From the cell containing the given text, extract its center point as [x, y] coordinate. 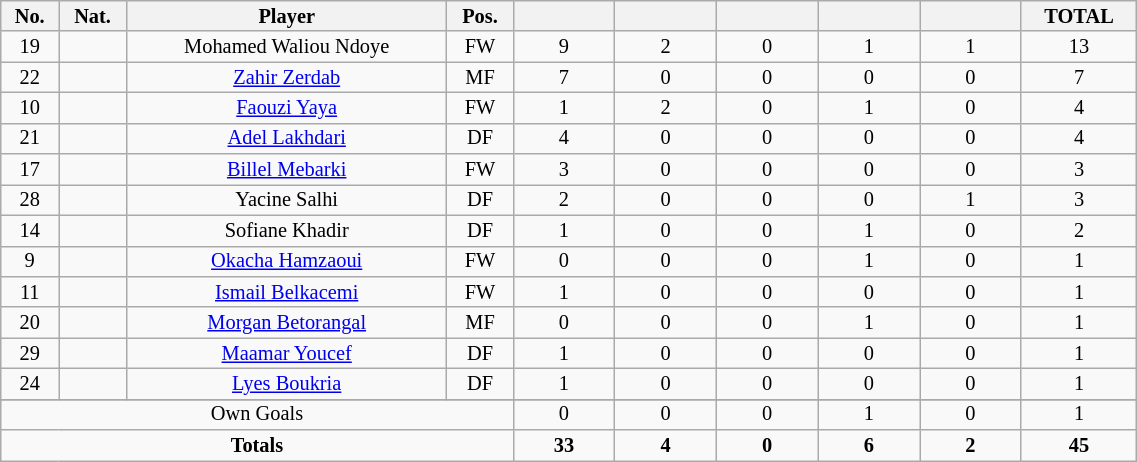
17 [30, 170]
29 [30, 354]
24 [30, 384]
11 [30, 292]
Totals [257, 446]
TOTAL [1079, 16]
10 [30, 108]
Faouzi Yaya [286, 108]
14 [30, 230]
Adel Lakhdari [286, 138]
No. [30, 16]
19 [30, 46]
45 [1079, 446]
33 [564, 446]
Ismail Belkacemi [286, 292]
13 [1079, 46]
Yacine Salhi [286, 200]
Zahir Zerdab [286, 78]
22 [30, 78]
Billel Mebarki [286, 170]
Sofiane Khadir [286, 230]
Own Goals [257, 414]
Morgan Betorangal [286, 322]
Lyes Boukria [286, 384]
Player [286, 16]
Maamar Youcef [286, 354]
Pos. [480, 16]
21 [30, 138]
Nat. [93, 16]
Okacha Hamzaoui [286, 262]
28 [30, 200]
6 [869, 446]
20 [30, 322]
Mohamed Waliou Ndoye [286, 46]
